From the cell containing the given text, extract its center point as [x, y] coordinate. 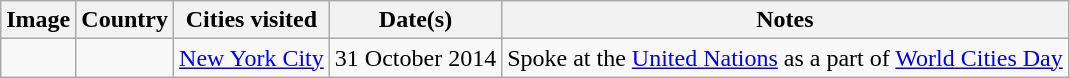
Notes [786, 20]
31 October 2014 [415, 58]
Spoke at the United Nations as a part of World Cities Day [786, 58]
New York City [252, 58]
Country [125, 20]
Date(s) [415, 20]
Image [38, 20]
Cities visited [252, 20]
